Find where the given text appears and provide that cell's center as (x, y) coordinate. 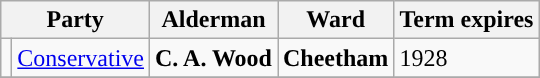
1928 (466, 58)
Ward (336, 20)
Conservative (81, 58)
Term expires (466, 20)
C. A. Wood (214, 58)
Alderman (214, 20)
Party (76, 20)
Cheetham (336, 58)
